From the cell containing the given text, extract its center point as (x, y) coordinate. 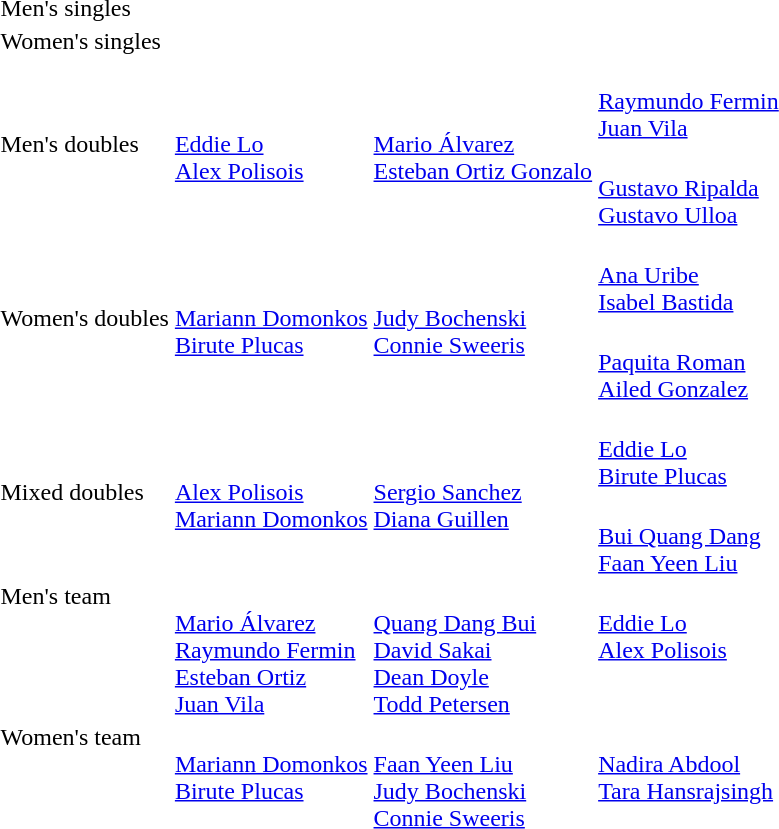
Alex PolisoisMariann Domonkos (271, 492)
Mario ÁlvarezEsteban Ortiz Gonzalo (483, 144)
Mariann DomonkosBirute Plucas (271, 318)
Mario ÁlvarezRaymundo FerminEsteban OrtizJuan Vila (271, 650)
Sergio SanchezDiana Guillen (483, 492)
Eddie LoAlex Polisois (271, 144)
Quang Dang BuiDavid SakaiDean DoyleTodd Petersen (483, 650)
Judy BochenskiConnie Sweeris (483, 318)
